Scan for the cell matching the given text and deliver its (X, Y) coordinate at center. 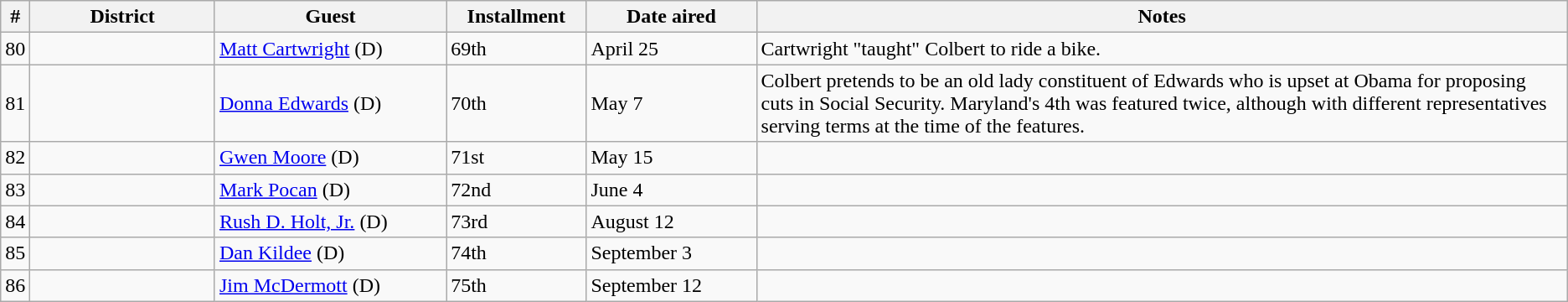
83 (15, 190)
August 12 (672, 221)
May 7 (672, 103)
Cartwright "taught" Colbert to ride a bike. (1162, 49)
September 12 (672, 285)
Guest (330, 17)
75th (516, 285)
Dan Kildee (D) (330, 253)
Jim McDermott (D) (330, 285)
73rd (516, 221)
85 (15, 253)
Notes (1162, 17)
Installment (516, 17)
Matt Cartwright (D) (330, 49)
86 (15, 285)
81 (15, 103)
84 (15, 221)
71st (516, 158)
72nd (516, 190)
Date aired (672, 17)
Rush D. Holt, Jr. (D) (330, 221)
82 (15, 158)
September 3 (672, 253)
# (15, 17)
69th (516, 49)
80 (15, 49)
Donna Edwards (D) (330, 103)
Gwen Moore (D) (330, 158)
District (122, 17)
74th (516, 253)
May 15 (672, 158)
April 25 (672, 49)
70th (516, 103)
June 4 (672, 190)
Mark Pocan (D) (330, 190)
